Detect which cell encompasses the target text, then output its (X, Y) center coordinate. 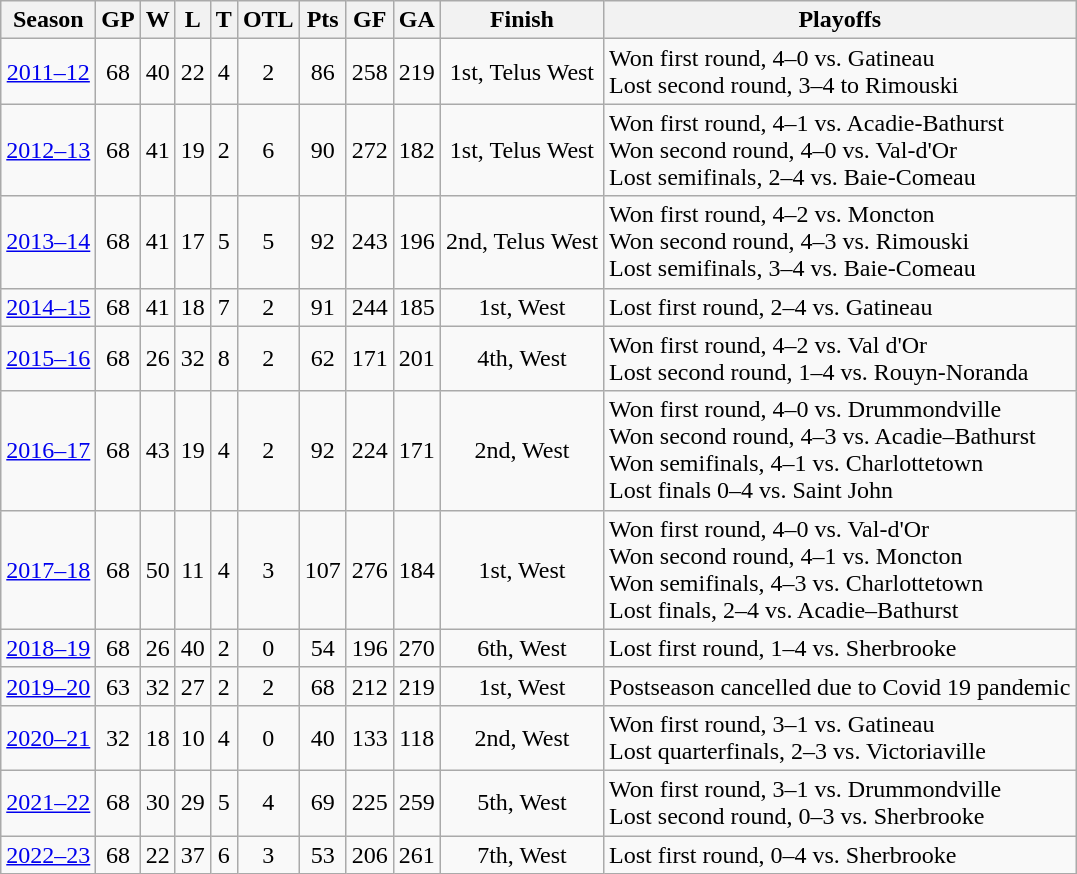
T (224, 20)
212 (370, 686)
63 (118, 686)
182 (416, 150)
243 (370, 242)
Playoffs (840, 20)
53 (322, 855)
2nd, Telus West (522, 242)
GA (416, 20)
62 (322, 358)
GF (370, 20)
118 (416, 738)
Season (48, 20)
133 (370, 738)
Won first round, 4–2 vs. Val d'Or Lost second round, 1–4 vs. Rouyn-Noranda (840, 358)
2022–23 (48, 855)
91 (322, 307)
5th, West (522, 802)
224 (370, 450)
37 (192, 855)
206 (370, 855)
Lost first round, 1–4 vs. Sherbrooke (840, 648)
Won first round, 3–1 vs. DrummondvilleLost second round, 0–3 vs. Sherbrooke (840, 802)
6th, West (522, 648)
184 (416, 570)
Finish (522, 20)
107 (322, 570)
Postseason cancelled due to Covid 19 pandemic (840, 686)
Won first round, 4–0 vs. Gatineau Lost second round, 3–4 to Rimouski (840, 72)
11 (192, 570)
201 (416, 358)
2012–13 (48, 150)
2021–22 (48, 802)
86 (322, 72)
2017–18 (48, 570)
276 (370, 570)
2011–12 (48, 72)
10 (192, 738)
27 (192, 686)
GP (118, 20)
OTL (268, 20)
8 (224, 358)
4th, West (522, 358)
2019–20 (48, 686)
270 (416, 648)
30 (158, 802)
Won first round, 4–1 vs. Acadie-BathurstWon second round, 4–0 vs. Val-d'Or Lost semifinals, 2–4 vs. Baie-Comeau (840, 150)
69 (322, 802)
2020–21 (48, 738)
W (158, 20)
244 (370, 307)
261 (416, 855)
2014–15 (48, 307)
90 (322, 150)
54 (322, 648)
29 (192, 802)
17 (192, 242)
Won first round, 4–0 vs. Drummondville Won second round, 4–3 vs. Acadie–Bathurst Won semifinals, 4–1 vs. Charlottetown Lost finals 0–4 vs. Saint John (840, 450)
2018–19 (48, 648)
Lost first round, 0–4 vs. Sherbrooke (840, 855)
7 (224, 307)
272 (370, 150)
Won first round, 3–1 vs. GatineauLost quarterfinals, 2–3 vs. Victoriaville (840, 738)
50 (158, 570)
Won first round, 4–2 vs. Moncton Won second round, 4–3 vs. Rimouski Lost semifinals, 3–4 vs. Baie-Comeau (840, 242)
2015–16 (48, 358)
L (192, 20)
7th, West (522, 855)
Lost first round, 2–4 vs. Gatineau (840, 307)
258 (370, 72)
2016–17 (48, 450)
259 (416, 802)
2013–14 (48, 242)
Pts (322, 20)
43 (158, 450)
Won first round, 4–0 vs. Val-d'Or Won second round, 4–1 vs. Moncton Won semifinals, 4–3 vs. Charlottetown Lost finals, 2–4 vs. Acadie–Bathurst (840, 570)
185 (416, 307)
225 (370, 802)
